Pinpoint the cell where the given text exists, returning its [x, y] midpoint coordinate. 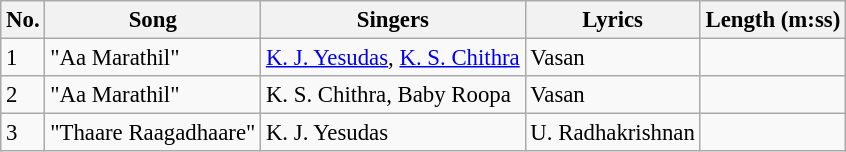
2 [23, 95]
"Thaare Raagadhaare" [153, 133]
U. Radhakrishnan [612, 133]
No. [23, 20]
Singers [393, 20]
1 [23, 58]
Song [153, 20]
Lyrics [612, 20]
Length (m:ss) [772, 20]
K. S. Chithra, Baby Roopa [393, 95]
K. J. Yesudas, K. S. Chithra [393, 58]
K. J. Yesudas [393, 133]
3 [23, 133]
